Detect which cell encompasses the target text, then output its (X, Y) center coordinate. 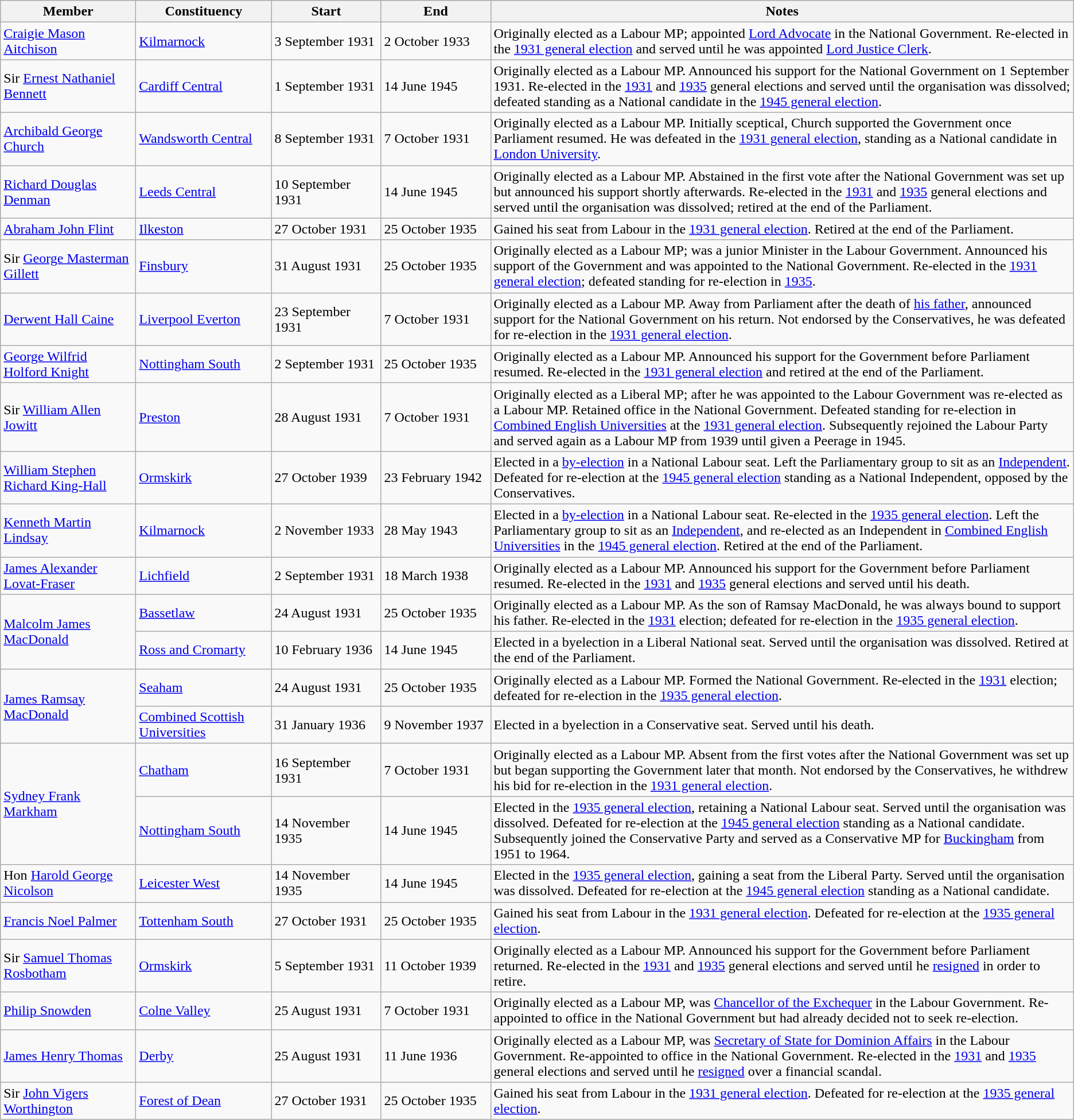
11 October 1939 (436, 966)
Francis Noel Palmer (68, 920)
Leicester West (204, 884)
Derby (204, 1056)
Craigie Mason Aitchison (68, 41)
Ilkeston (204, 229)
James Alexander Lovat-Fraser (68, 575)
Bassetlaw (204, 613)
Lichfield (204, 575)
9 November 1937 (436, 725)
23 September 1931 (326, 319)
Member (68, 11)
1 September 1931 (326, 86)
Notes (782, 11)
Wandsworth Central (204, 139)
Cardiff Central (204, 86)
Gained his seat from Labour in the 1931 general election. Retired at the end of the Parliament. (782, 229)
5 September 1931 (326, 966)
Sir William Allen Jowitt (68, 417)
Chatham (204, 770)
23 February 1942 (436, 477)
Derwent Hall Caine (68, 319)
8 September 1931 (326, 139)
Elected in a byelection in a Liberal National seat. Served until the organisation was dissolved. Retired at the end of the Parliament. (782, 651)
Preston (204, 417)
Leeds Central (204, 192)
16 September 1931 (326, 770)
Sir Samuel Thomas Rosbotham (68, 966)
Combined Scottish Universities (204, 725)
2 October 1933 (436, 41)
James Henry Thomas (68, 1056)
10 February 1936 (326, 651)
George Wilfrid Holford Knight (68, 364)
2 November 1933 (326, 530)
Elected in a byelection in a Conservative seat. Served until his death. (782, 725)
Seaham (204, 687)
William Stephen Richard King-Hall (68, 477)
31 August 1931 (326, 266)
Liverpool Everton (204, 319)
Philip Snowden (68, 1011)
Finsbury (204, 266)
James Ramsay MacDonald (68, 706)
Hon Harold George Nicolson (68, 884)
27 October 1939 (326, 477)
18 March 1938 (436, 575)
End (436, 11)
28 August 1931 (326, 417)
Richard Douglas Denman (68, 192)
Sir John Vigers Worthington (68, 1100)
3 September 1931 (326, 41)
Abraham John Flint (68, 229)
28 May 1943 (436, 530)
Tottenham South (204, 920)
Start (326, 11)
10 September 1931 (326, 192)
31 January 1936 (326, 725)
Ross and Cromarty (204, 651)
Kenneth Martin Lindsay (68, 530)
Constituency (204, 11)
Sir George Masterman Gillett (68, 266)
11 June 1936 (436, 1056)
Sydney Frank Markham (68, 804)
Malcolm James MacDonald (68, 632)
Archibald George Church (68, 139)
Colne Valley (204, 1011)
Sir Ernest Nathaniel Bennett (68, 86)
Forest of Dean (204, 1100)
